Return the (x, y) coordinate for the center point of the cell that contains the specified text.  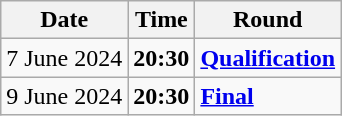
Round (268, 20)
9 June 2024 (64, 96)
Qualification (268, 58)
7 June 2024 (64, 58)
Time (162, 20)
Final (268, 96)
Date (64, 20)
